Find where the given text appears and provide that cell's center as (X, Y) coordinate. 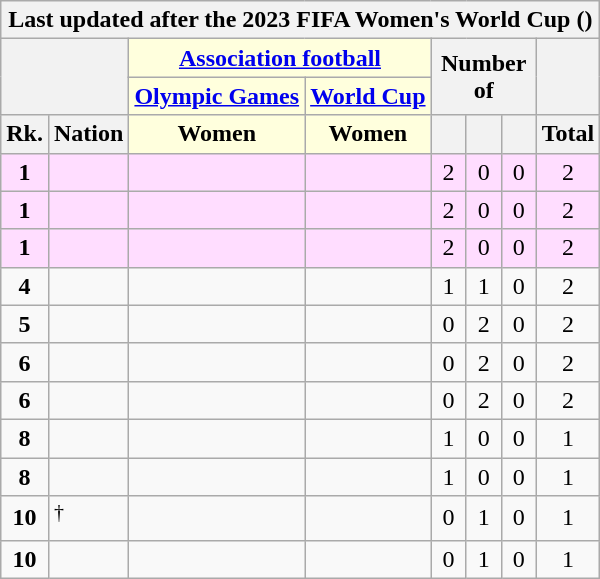
5 (25, 324)
4 (25, 286)
Nation (88, 134)
Total (568, 134)
Olympic Games (217, 96)
Last updated after the 2023 FIFA Women's World Cup () (300, 20)
Number of (484, 77)
Rk. (25, 134)
World Cup (368, 96)
Association football (280, 58)
† (88, 518)
